Pinpoint the cell where the given text exists, returning its (x, y) midpoint coordinate. 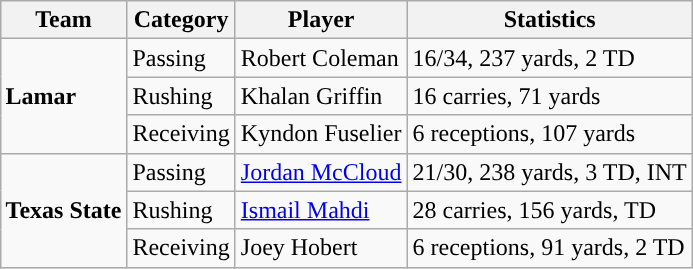
Category (181, 20)
Team (64, 20)
16 carries, 71 yards (550, 96)
Texas State (64, 210)
Ismail Mahdi (321, 210)
Kyndon Fuselier (321, 134)
16/34, 237 yards, 2 TD (550, 58)
28 carries, 156 yards, TD (550, 210)
6 receptions, 107 yards (550, 134)
Robert Coleman (321, 58)
Joey Hobert (321, 248)
21/30, 238 yards, 3 TD, INT (550, 172)
Khalan Griffin (321, 96)
6 receptions, 91 yards, 2 TD (550, 248)
Player (321, 20)
Lamar (64, 96)
Jordan McCloud (321, 172)
Statistics (550, 20)
